Pinpoint the cell where the given text exists, returning its [X, Y] midpoint coordinate. 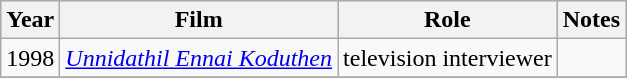
television interviewer [448, 58]
Film [199, 20]
Notes [591, 20]
Unnidathil Ennai Koduthen [199, 58]
Role [448, 20]
1998 [30, 58]
Year [30, 20]
